Return the (X, Y) coordinate for the center point of the cell that contains the specified text.  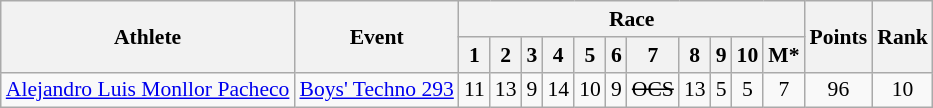
Athlete (148, 36)
2 (506, 55)
1 (474, 55)
3 (532, 55)
Rank (902, 36)
Race (632, 19)
OCS (653, 90)
11 (474, 90)
Points (839, 36)
Boys' Techno 293 (376, 90)
8 (695, 55)
Alejandro Luis Monllor Pacheco (148, 90)
4 (558, 55)
14 (558, 90)
6 (616, 55)
M* (784, 55)
Event (376, 36)
96 (839, 90)
